Identify which cell holds the provided text, then report its [x, y] central coordinate. 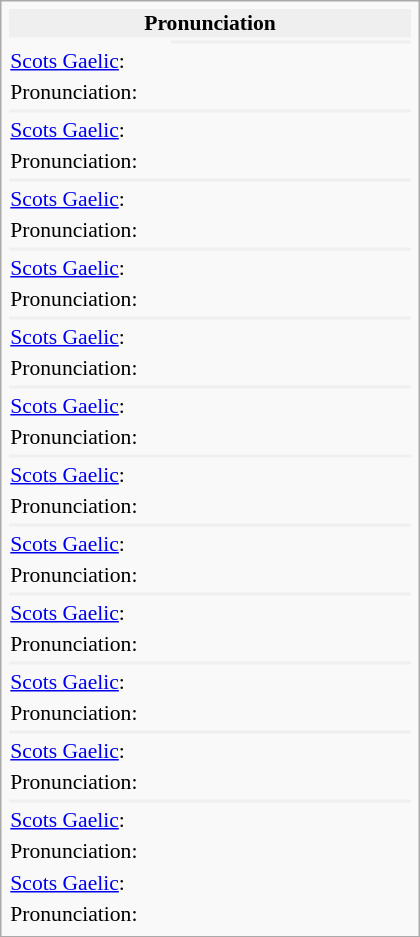
Pronunciation [210, 23]
